Return (X, Y) of the center of cell containing provided text 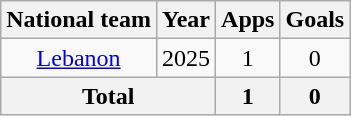
Goals (315, 20)
Apps (248, 20)
Lebanon (79, 58)
2025 (186, 58)
National team (79, 20)
Year (186, 20)
Total (108, 96)
